Output the (X, Y) coordinate of the center of the cell containing the given text.  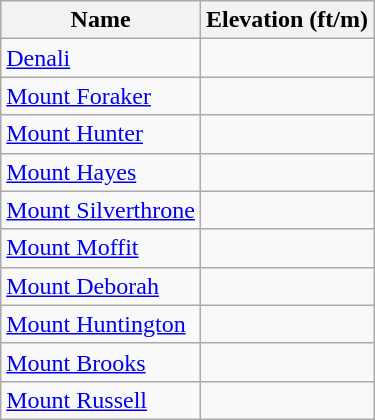
Mount Moffit (101, 248)
Mount Foraker (101, 96)
Mount Brooks (101, 362)
Elevation (ft/m) (286, 20)
Mount Hunter (101, 134)
Mount Deborah (101, 286)
Mount Hayes (101, 172)
Mount Huntington (101, 324)
Denali (101, 58)
Mount Silverthrone (101, 210)
Name (101, 20)
Mount Russell (101, 400)
